Scan for the cell matching the given text and deliver its [X, Y] coordinate at center. 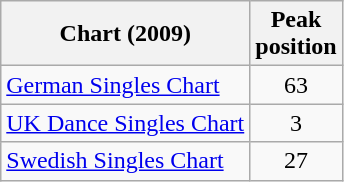
27 [296, 161]
Peakposition [296, 34]
Swedish Singles Chart [126, 161]
3 [296, 123]
UK Dance Singles Chart [126, 123]
German Singles Chart [126, 85]
63 [296, 85]
Chart (2009) [126, 34]
